Provide the (X, Y) coordinate of the cell's center where the given text is located.  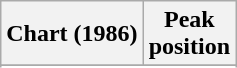
Peakposition (189, 34)
Chart (1986) (72, 34)
